Output the (x, y) coordinate of the center of the cell containing the given text.  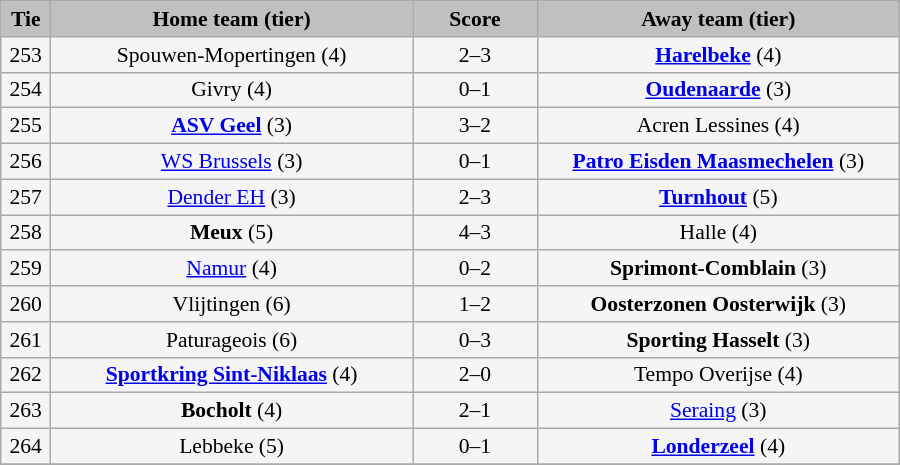
Londerzeel (4) (718, 447)
ASV Geel (3) (232, 126)
3–2 (476, 126)
Sprimont-Comblain (3) (718, 269)
Oudenaarde (3) (718, 90)
Tie (26, 19)
Dender EH (3) (232, 197)
Harelbeke (4) (718, 55)
WS Brussels (3) (232, 162)
Turnhout (5) (718, 197)
Home team (tier) (232, 19)
Spouwen-Mopertingen (4) (232, 55)
259 (26, 269)
1–2 (476, 304)
Paturageois (6) (232, 340)
264 (26, 447)
Away team (tier) (718, 19)
2–1 (476, 411)
Tempo Overijse (4) (718, 375)
258 (26, 233)
263 (26, 411)
256 (26, 162)
4–3 (476, 233)
Patro Eisden Maasmechelen (3) (718, 162)
260 (26, 304)
254 (26, 90)
261 (26, 340)
Seraing (3) (718, 411)
262 (26, 375)
Meux (5) (232, 233)
Sporting Hasselt (3) (718, 340)
Vlijtingen (6) (232, 304)
253 (26, 55)
0–3 (476, 340)
Halle (4) (718, 233)
Acren Lessines (4) (718, 126)
2–0 (476, 375)
Oosterzonen Oosterwijk (3) (718, 304)
257 (26, 197)
0–2 (476, 269)
Givry (4) (232, 90)
Sportkring Sint-Niklaas (4) (232, 375)
Lebbeke (5) (232, 447)
Score (476, 19)
Bocholt (4) (232, 411)
Namur (4) (232, 269)
255 (26, 126)
